Locate the cell with the specified text and output its (X, Y) center coordinate. 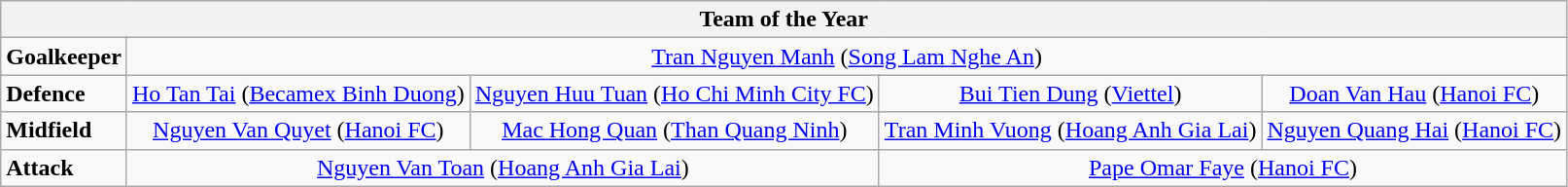
Nguyen Van Toan (Hoang Anh Gia Lai) (503, 168)
Ho Tan Tai (Becamex Binh Duong) (297, 93)
Pape Omar Faye (Hanoi FC) (1223, 168)
Bui Tien Dung (Viettel) (1070, 93)
Team of the Year (784, 19)
Goalkeeper (64, 56)
Mac Hong Quan (Than Quang Ninh) (675, 131)
Defence (64, 93)
Tran Minh Vuong (Hoang Anh Gia Lai) (1070, 131)
Midfield (64, 131)
Nguyen Huu Tuan (Ho Chi Minh City FC) (675, 93)
Nguyen Van Quyet (Hanoi FC) (297, 131)
Doan Van Hau (Hanoi FC) (1414, 93)
Nguyen Quang Hai (Hanoi FC) (1414, 131)
Attack (64, 168)
Tran Nguyen Manh (Song Lam Nghe An) (846, 56)
